Locate the cell with the specified text and output its [x, y] center coordinate. 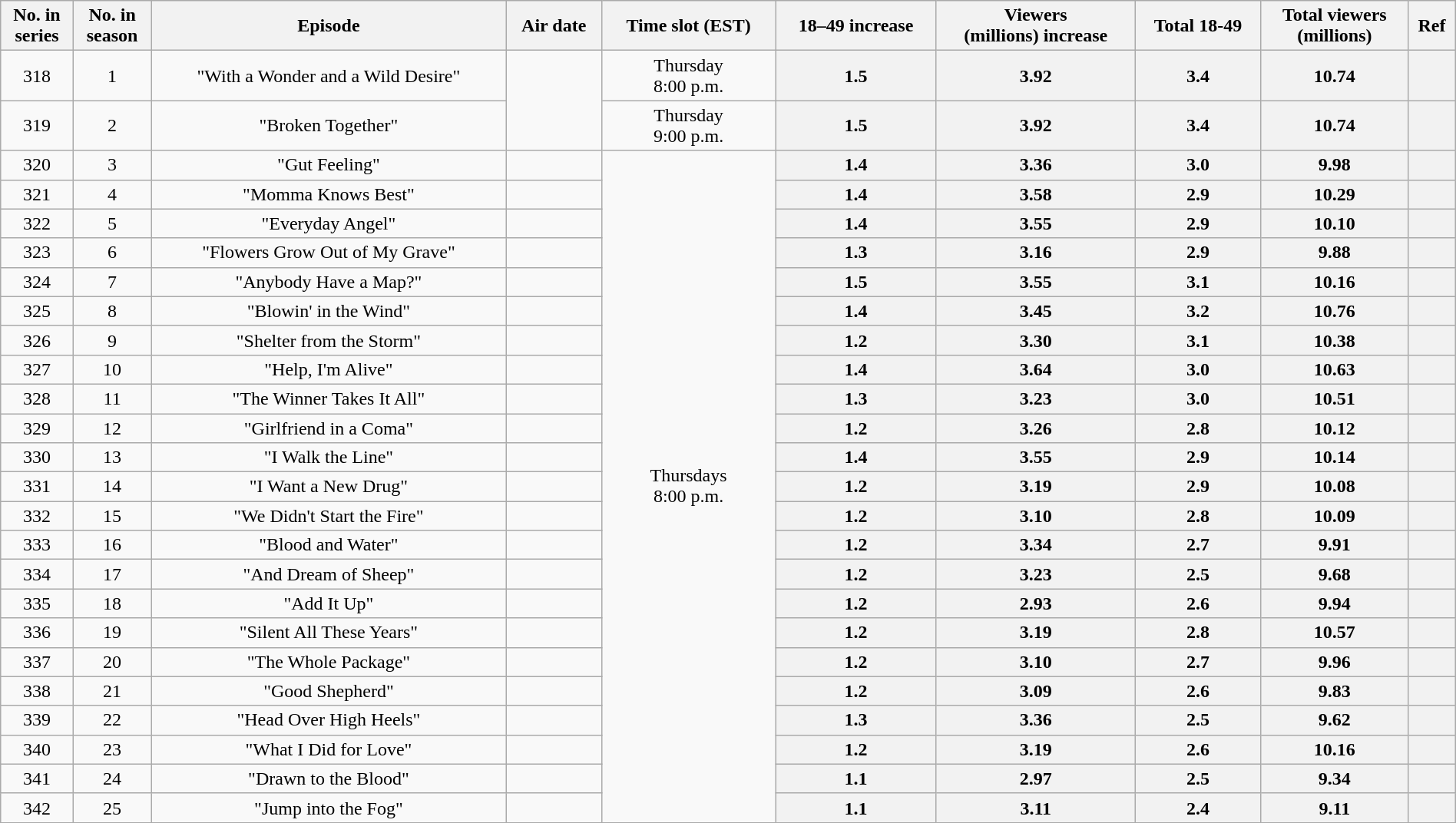
"With a Wonder and a Wild Desire" [329, 75]
No. inseason [112, 26]
3.45 [1035, 311]
3.16 [1035, 253]
13 [112, 458]
9.11 [1335, 808]
"The Whole Package" [329, 662]
22 [112, 720]
333 [37, 545]
10.10 [1335, 223]
318 [37, 75]
10 [112, 369]
10.14 [1335, 458]
7 [112, 282]
339 [37, 720]
"Blowin' in the Wind" [329, 311]
Viewers(millions) increase [1035, 26]
"Momma Knows Best" [329, 194]
10.29 [1335, 194]
18–49 increase [856, 26]
Thursdays8:00 p.m. [688, 487]
331 [37, 487]
2.93 [1035, 603]
"Flowers Grow Out of My Grave" [329, 253]
338 [37, 691]
17 [112, 574]
330 [37, 458]
328 [37, 398]
Thursday8:00 p.m. [688, 75]
335 [37, 603]
3.58 [1035, 194]
6 [112, 253]
"Shelter from the Storm" [329, 340]
9 [112, 340]
"Anybody Have a Map?" [329, 282]
319 [37, 126]
9.96 [1335, 662]
340 [37, 749]
322 [37, 223]
9.88 [1335, 253]
334 [37, 574]
5 [112, 223]
"Drawn to the Blood" [329, 778]
9.62 [1335, 720]
9.91 [1335, 545]
3.2 [1198, 311]
3.64 [1035, 369]
9.83 [1335, 691]
10.63 [1335, 369]
12 [112, 428]
"Add It Up" [329, 603]
9.94 [1335, 603]
9.34 [1335, 778]
"Everyday Angel" [329, 223]
23 [112, 749]
325 [37, 311]
9.68 [1335, 574]
Air date [554, 26]
323 [37, 253]
Total viewers(millions) [1335, 26]
9.98 [1335, 165]
"Blood and Water" [329, 545]
"And Dream of Sheep" [329, 574]
341 [37, 778]
336 [37, 633]
"Head Over High Heels" [329, 720]
8 [112, 311]
2.4 [1198, 808]
332 [37, 516]
342 [37, 808]
3.26 [1035, 428]
1 [112, 75]
15 [112, 516]
16 [112, 545]
320 [37, 165]
324 [37, 282]
No. inseries [37, 26]
25 [112, 808]
3.09 [1035, 691]
2 [112, 126]
10.76 [1335, 311]
14 [112, 487]
10.09 [1335, 516]
21 [112, 691]
11 [112, 398]
20 [112, 662]
10.08 [1335, 487]
"Silent All These Years" [329, 633]
24 [112, 778]
321 [37, 194]
"Jump into the Fog" [329, 808]
4 [112, 194]
Episode [329, 26]
"Help, I'm Alive" [329, 369]
3 [112, 165]
"The Winner Takes It All" [329, 398]
10.51 [1335, 398]
19 [112, 633]
327 [37, 369]
"Good Shepherd" [329, 691]
"Gut Feeling" [329, 165]
326 [37, 340]
Total 18-49 [1198, 26]
3.11 [1035, 808]
"I Want a New Drug" [329, 487]
"Girlfriend in a Coma" [329, 428]
337 [37, 662]
2.97 [1035, 778]
10.12 [1335, 428]
Ref [1432, 26]
Time slot (EST) [688, 26]
18 [112, 603]
329 [37, 428]
"Broken Together" [329, 126]
10.57 [1335, 633]
3.34 [1035, 545]
"What I Did for Love" [329, 749]
Thursday9:00 p.m. [688, 126]
"We Didn't Start the Fire" [329, 516]
10.38 [1335, 340]
3.30 [1035, 340]
"I Walk the Line" [329, 458]
